Provide the [x, y] coordinate of the cell's center where the given text is located.  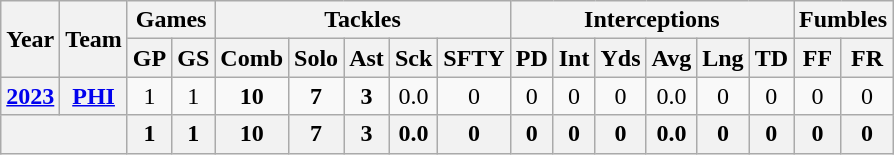
Comb [252, 58]
SFTY [474, 58]
Solo [316, 58]
Avg [672, 58]
FR [866, 58]
GS [194, 58]
PD [532, 58]
TD [771, 58]
Games [170, 20]
GP [149, 58]
Fumbles [844, 20]
FF [818, 58]
Interceptions [652, 20]
Team [94, 39]
2023 [30, 96]
Yds [620, 58]
Ast [367, 58]
Int [574, 58]
Tackles [362, 20]
PHI [94, 96]
Year [30, 39]
Sck [413, 58]
Lng [723, 58]
